Return the (x, y) coordinate for the center point of the cell that contains the specified text.  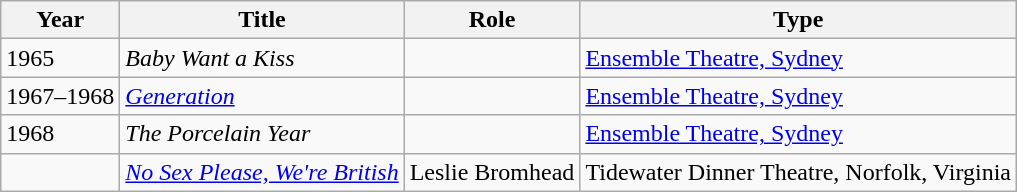
Tidewater Dinner Theatre, Norfolk, Virginia (798, 172)
1967–1968 (60, 96)
Baby Want a Kiss (262, 58)
1968 (60, 134)
Type (798, 20)
Title (262, 20)
1965 (60, 58)
The Porcelain Year (262, 134)
Role (492, 20)
Generation (262, 96)
Year (60, 20)
Leslie Bromhead (492, 172)
No Sex Please, We're British (262, 172)
